Identify which cell holds the provided text, then report its [X, Y] central coordinate. 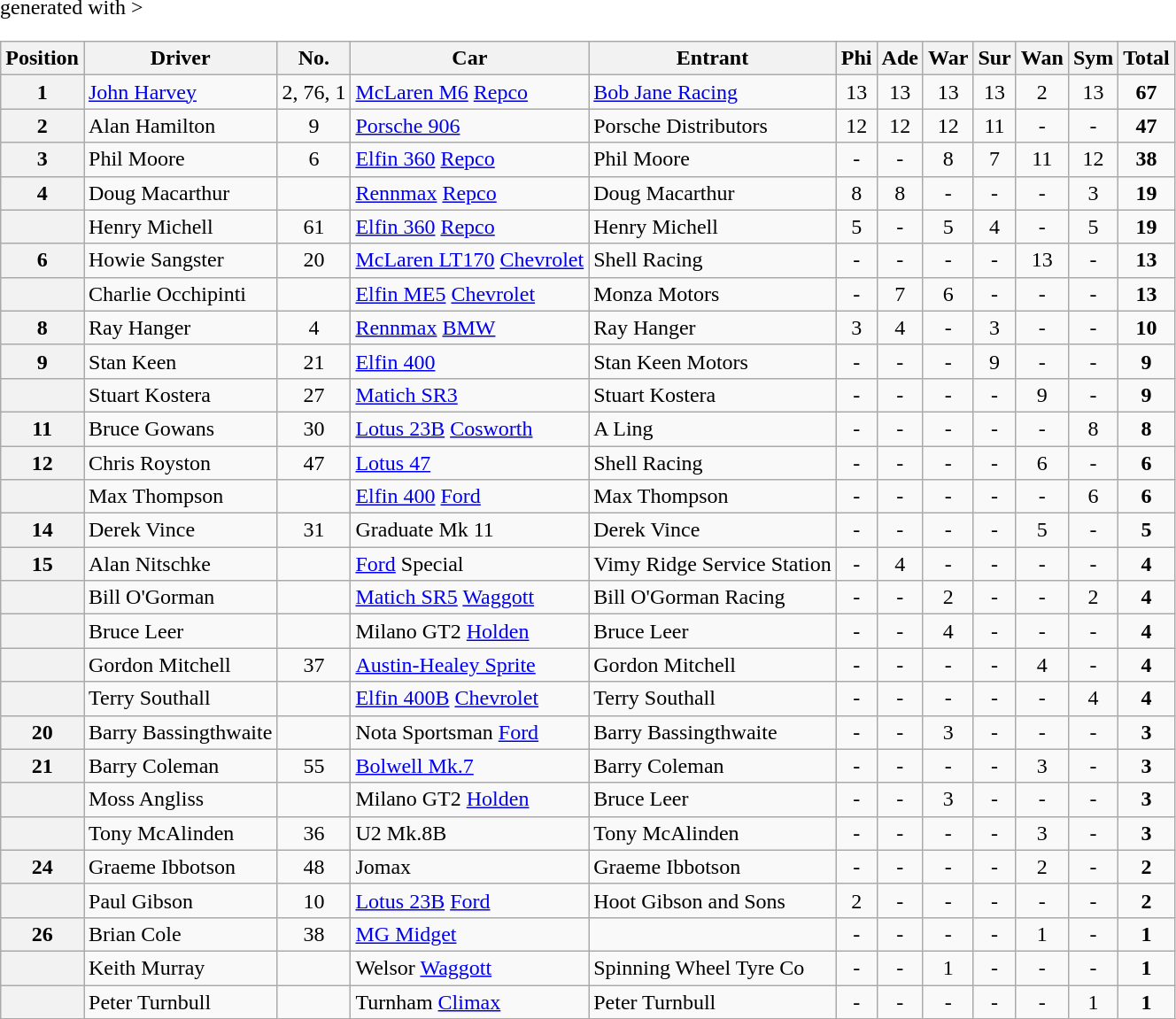
Wan [1041, 58]
MG Midget [469, 934]
Bill O'Gorman [180, 598]
War [948, 58]
Sym [1093, 58]
Bruce Gowans [180, 428]
No. [313, 58]
Rennmax Repco [469, 193]
Matich SR5 Waggott [469, 598]
27 [313, 395]
Car [469, 58]
Bill O'Gorman Racing [713, 598]
Porsche 906 [469, 126]
67 [1147, 92]
Graduate Mk 11 [469, 530]
Austin-Healey Sprite [469, 665]
A Ling [713, 428]
Elfin 400 [469, 361]
Total [1147, 58]
John Harvey [180, 92]
Bolwell Mk.7 [469, 766]
14 [43, 530]
Porsche Distributors [713, 126]
Lotus 47 [469, 463]
Driver [180, 58]
Paul Gibson [180, 900]
Alan Nitschke [180, 564]
2, 76, 1 [313, 92]
Chris Royston [180, 463]
26 [43, 934]
36 [313, 833]
Entrant [713, 58]
48 [313, 867]
Stan Keen Motors [713, 361]
Matich SR3 [469, 395]
Moss Angliss [180, 799]
30 [313, 428]
Keith Murray [180, 968]
61 [313, 227]
Nota Sportsman Ford [469, 732]
Elfin 400B Chevrolet [469, 699]
Lotus 23B Cosworth [469, 428]
24 [43, 867]
Brian Cole [180, 934]
McLaren LT170 Chevrolet [469, 260]
Ford Special [469, 564]
37 [313, 665]
Phi [856, 58]
Stan Keen [180, 361]
Rennmax BMW [469, 328]
Welsor Waggott [469, 968]
31 [313, 530]
Elfin 400 Ford [469, 497]
Hoot Gibson and Sons [713, 900]
U2 Mk.8B [469, 833]
Spinning Wheel Tyre Co [713, 968]
Bob Jane Racing [713, 92]
Lotus 23B Ford [469, 900]
Jomax [469, 867]
Ade [900, 58]
Vimy Ridge Service Station [713, 564]
McLaren M6 Repco [469, 92]
Turnham Climax [469, 1001]
Charlie Occhipinti [180, 294]
Monza Motors [713, 294]
Sur [994, 58]
Alan Hamilton [180, 126]
Position [43, 58]
55 [313, 766]
Howie Sangster [180, 260]
Elfin ME5 Chevrolet [469, 294]
15 [43, 564]
